Search for the cell housing the specified text and yield its [x, y] center coordinate. 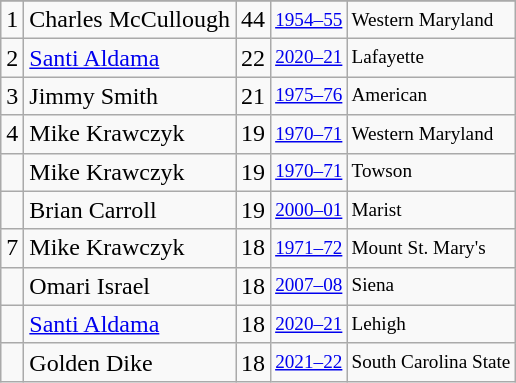
Charles McCullough [130, 20]
44 [254, 20]
Lafayette [431, 58]
2021–22 [309, 362]
1975–76 [309, 96]
Jimmy Smith [130, 96]
American [431, 96]
Siena [431, 286]
Brian Carroll [130, 210]
21 [254, 96]
South Carolina State [431, 362]
2 [12, 58]
Lehigh [431, 324]
2000–01 [309, 210]
4 [12, 134]
22 [254, 58]
Golden Dike [130, 362]
2007–08 [309, 286]
Omari Israel [130, 286]
Marist [431, 210]
Towson [431, 172]
Mount St. Mary's [431, 248]
1 [12, 20]
1954–55 [309, 20]
1971–72 [309, 248]
7 [12, 248]
3 [12, 96]
